Capture the cell that displays the provided text and extract its (X, Y) central coordinate. 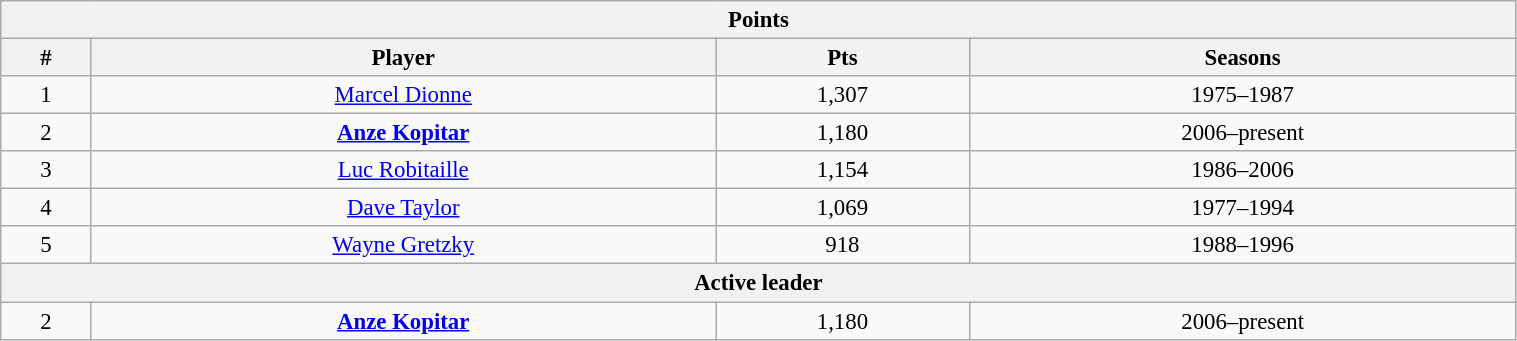
1975–1987 (1242, 95)
1977–1994 (1242, 208)
3 (46, 170)
Active leader (758, 283)
Wayne Gretzky (404, 245)
1,154 (843, 170)
Player (404, 58)
1,307 (843, 95)
1 (46, 95)
1,069 (843, 208)
1988–1996 (1242, 245)
5 (46, 245)
Luc Robitaille (404, 170)
1986–2006 (1242, 170)
918 (843, 245)
Pts (843, 58)
Points (758, 20)
Dave Taylor (404, 208)
Marcel Dionne (404, 95)
# (46, 58)
4 (46, 208)
Seasons (1242, 58)
